For the text-containing cell, return its midpoint in (x, y) coordinate format. 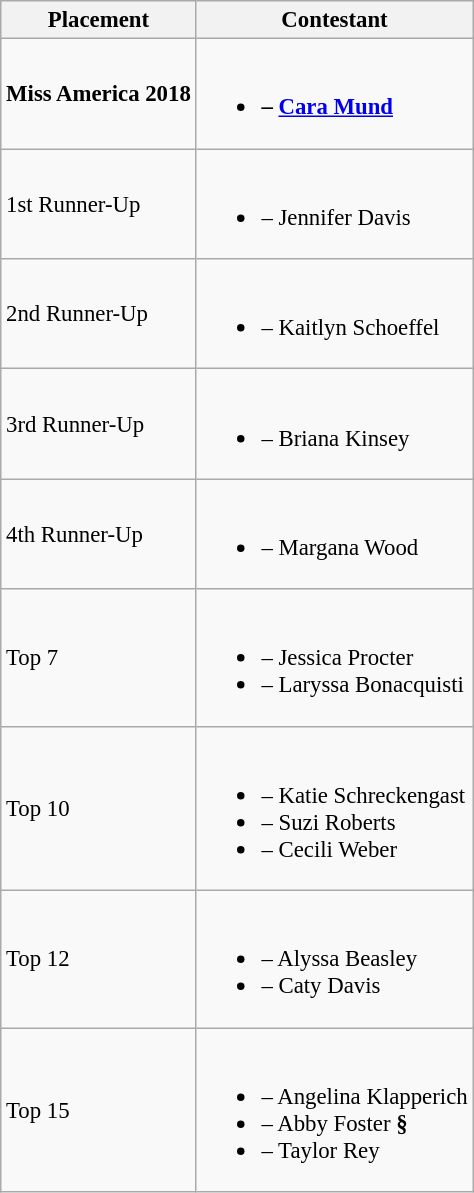
– Kaitlyn Schoeffel (334, 314)
Top 10 (98, 808)
– Alyssa Beasley – Caty Davis (334, 960)
– Jessica Procter – Laryssa Bonacquisti (334, 658)
– Cara Mund (334, 94)
Placement (98, 20)
Top 15 (98, 1110)
2nd Runner-Up (98, 314)
Top 7 (98, 658)
1st Runner-Up (98, 204)
– Margana Wood (334, 534)
Contestant (334, 20)
Miss America 2018 (98, 94)
– Angelina Klapperich – Abby Foster § – Taylor Rey (334, 1110)
4th Runner-Up (98, 534)
Top 12 (98, 960)
– Katie Schreckengast – Suzi Roberts – Cecili Weber (334, 808)
3rd Runner-Up (98, 424)
– Briana Kinsey (334, 424)
– Jennifer Davis (334, 204)
